Locate the cell with the specified text and output its [X, Y] center coordinate. 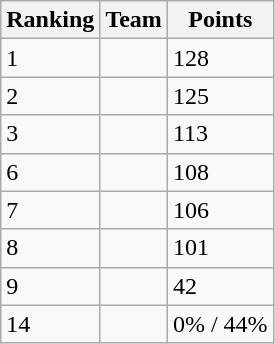
9 [50, 286]
128 [220, 58]
8 [50, 248]
7 [50, 210]
42 [220, 286]
14 [50, 324]
113 [220, 134]
106 [220, 210]
1 [50, 58]
6 [50, 172]
2 [50, 96]
3 [50, 134]
108 [220, 172]
Team [134, 20]
Ranking [50, 20]
Points [220, 20]
101 [220, 248]
0% / 44% [220, 324]
125 [220, 96]
